Extract the (X, Y) coordinate from the center of the cell holding the provided text.  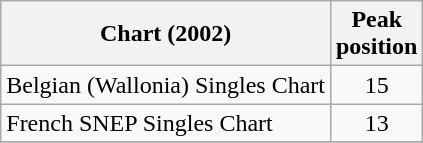
French SNEP Singles Chart (166, 123)
Peakposition (376, 34)
13 (376, 123)
Belgian (Wallonia) Singles Chart (166, 85)
Chart (2002) (166, 34)
15 (376, 85)
